For the text-containing cell, return its midpoint in [X, Y] coordinate format. 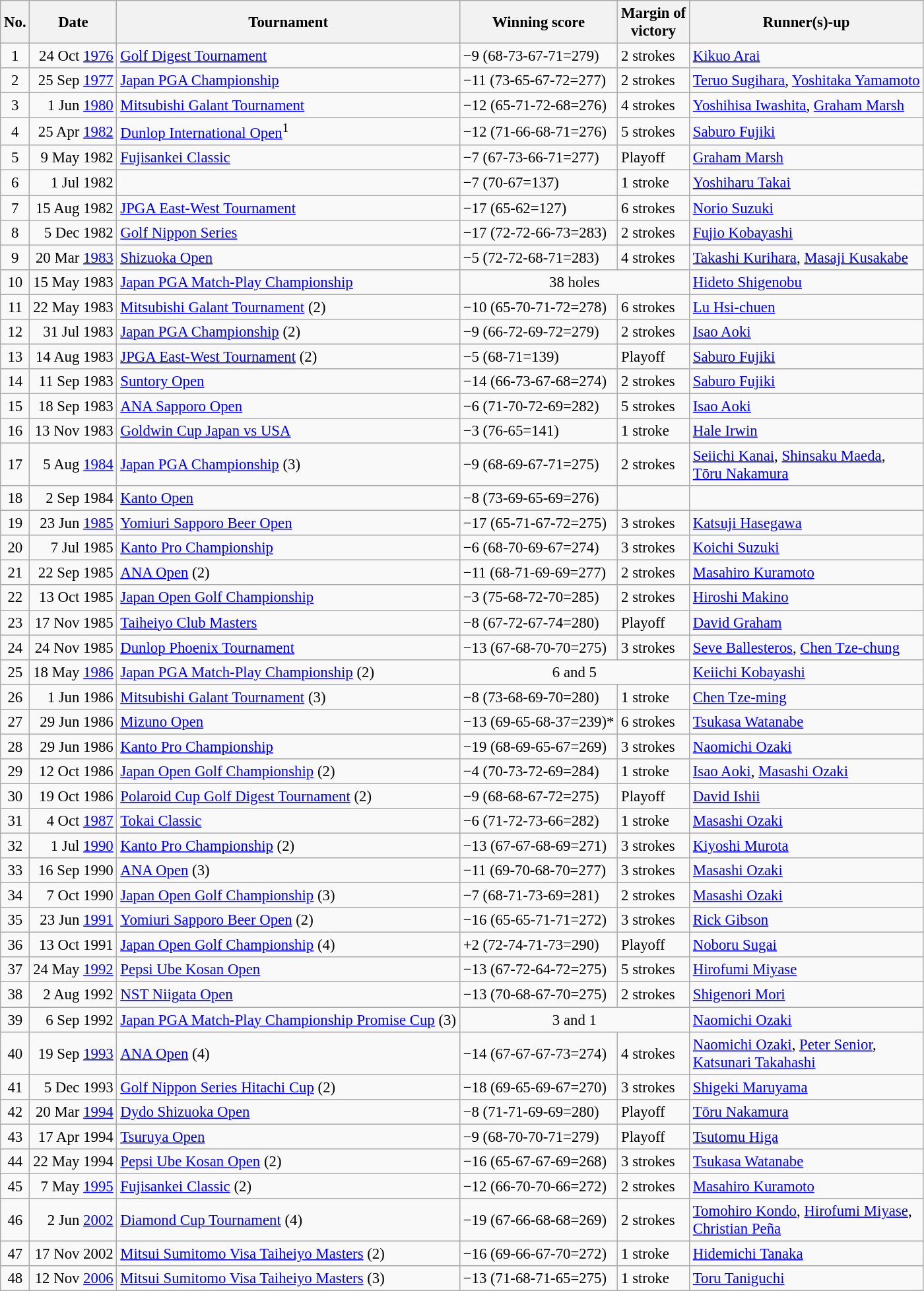
Rick Gibson [807, 920]
22 May 1994 [73, 1162]
Naomichi Ozaki, Peter Senior, Katsunari Takahashi [807, 1053]
19 Sep 1993 [73, 1053]
Diamond Cup Tournament (4) [288, 1220]
13 Nov 1983 [73, 431]
Shigeki Maruyama [807, 1087]
−16 (65-67-67-69=268) [539, 1162]
David Ishii [807, 796]
−11 (73-65-67-72=277) [539, 81]
Hidemichi Tanaka [807, 1253]
Japan PGA Match-Play Championship Promise Cup (3) [288, 1020]
24 [15, 647]
Margin ofvictory [653, 22]
−8 (71-71-69-69=280) [539, 1111]
−9 (68-73-67-71=279) [539, 56]
14 Aug 1983 [73, 356]
27 [15, 722]
5 Aug 1984 [73, 465]
7 May 1995 [73, 1186]
2 [15, 81]
−3 (76-65=141) [539, 431]
32 [15, 846]
23 Jun 1985 [73, 523]
−3 (75-68-72-70=285) [539, 598]
36 [15, 945]
−10 (65-70-71-72=278) [539, 307]
9 [15, 257]
−6 (71-72-73-66=282) [539, 821]
−14 (66-73-67-68=274) [539, 381]
Kanto Pro Championship (2) [288, 846]
6 and 5 [574, 672]
5 Dec 1982 [73, 232]
Japan Open Golf Championship (2) [288, 772]
Dunlop Phoenix Tournament [288, 647]
1 Jul 1990 [73, 846]
22 May 1983 [73, 307]
25 Apr 1982 [73, 131]
17 Apr 1994 [73, 1137]
−9 (68-70-70-71=279) [539, 1137]
25 Sep 1977 [73, 81]
ANA Open (4) [288, 1053]
11 [15, 307]
8 [15, 232]
17 Nov 1985 [73, 622]
Goldwin Cup Japan vs USA [288, 431]
20 Mar 1983 [73, 257]
−6 (68-70-69-67=274) [539, 548]
−11 (68-71-69-69=277) [539, 573]
Japan PGA Match-Play Championship (2) [288, 672]
48 [15, 1278]
Teruo Sugihara, Yoshitaka Yamamoto [807, 81]
Mitsubishi Galant Tournament (2) [288, 307]
Japan PGA Match-Play Championship [288, 282]
17 Nov 2002 [73, 1253]
30 [15, 796]
−6 (71-70-72-69=282) [539, 406]
Norio Suzuki [807, 208]
18 May 1986 [73, 672]
−8 (67-72-67-74=280) [539, 622]
−17 (65-62=127) [539, 208]
31 [15, 821]
Tōru Nakamura [807, 1111]
−17 (72-72-66-73=283) [539, 232]
Dydo Shizuoka Open [288, 1111]
Fujio Kobayashi [807, 232]
David Graham [807, 622]
Tsutomu Higa [807, 1137]
5 Dec 1993 [73, 1087]
−7 (68-71-73-69=281) [539, 896]
Mizuno Open [288, 722]
34 [15, 896]
43 [15, 1137]
Fujisankei Classic [288, 158]
19 [15, 523]
19 Oct 1986 [73, 796]
NST Niigata Open [288, 995]
Keiichi Kobayashi [807, 672]
23 [15, 622]
13 Oct 1985 [73, 598]
−11 (69-70-68-70=277) [539, 871]
Kikuo Arai [807, 56]
−19 (68-69-65-67=269) [539, 746]
23 Jun 1991 [73, 920]
6 Sep 1992 [73, 1020]
Winning score [539, 22]
4 Oct 1987 [73, 821]
1 Jul 1982 [73, 183]
39 [15, 1020]
−9 (68-68-67-72=275) [539, 796]
3 [15, 106]
22 [15, 598]
Shigenori Mori [807, 995]
−9 (66-72-69-72=279) [539, 332]
Pepsi Ube Kosan Open (2) [288, 1162]
Japan PGA Championship (3) [288, 465]
JPGA East-West Tournament (2) [288, 356]
35 [15, 920]
28 [15, 746]
Seiichi Kanai, Shinsaku Maeda, Tōru Nakamura [807, 465]
JPGA East-West Tournament [288, 208]
25 [15, 672]
2 Sep 1984 [73, 498]
Polaroid Cup Golf Digest Tournament (2) [288, 796]
−7 (70-67=137) [539, 183]
−18 (69-65-69-67=270) [539, 1087]
33 [15, 871]
12 [15, 332]
Hiroshi Makino [807, 598]
15 May 1983 [73, 282]
42 [15, 1111]
Japan PGA Championship [288, 81]
1 Jun 1986 [73, 697]
21 [15, 573]
24 Oct 1976 [73, 56]
17 [15, 465]
+2 (72-74-71-73=290) [539, 945]
Dunlop International Open1 [288, 131]
24 May 1992 [73, 970]
Hale Irwin [807, 431]
−13 (70-68-67-70=275) [539, 995]
ANA Open (2) [288, 573]
−8 (73-68-69-70=280) [539, 697]
Taiheiyo Club Masters [288, 622]
−13 (71-68-71-65=275) [539, 1278]
Takashi Kurihara, Masaji Kusakabe [807, 257]
41 [15, 1087]
40 [15, 1053]
−19 (67-66-68-68=269) [539, 1220]
2 Jun 2002 [73, 1220]
16 Sep 1990 [73, 871]
5 [15, 158]
45 [15, 1186]
Mitsui Sumitomo Visa Taiheiyo Masters (2) [288, 1253]
Yomiuri Sapporo Beer Open (2) [288, 920]
−5 (68-71=139) [539, 356]
Kanto Open [288, 498]
37 [15, 970]
Kiyoshi Murota [807, 846]
47 [15, 1253]
15 Aug 1982 [73, 208]
−12 (65-71-72-68=276) [539, 106]
Yoshiharu Takai [807, 183]
Tokai Classic [288, 821]
38 holes [574, 282]
−16 (69-66-67-70=272) [539, 1253]
Suntory Open [288, 381]
14 [15, 381]
Lu Hsi-chuen [807, 307]
15 [15, 406]
−5 (72-72-68-71=283) [539, 257]
7 Oct 1990 [73, 896]
Chen Tze-ming [807, 697]
16 [15, 431]
Graham Marsh [807, 158]
13 Oct 1991 [73, 945]
24 Nov 1985 [73, 647]
Katsuji Hasegawa [807, 523]
−16 (65-65-71-71=272) [539, 920]
46 [15, 1220]
Japan Open Golf Championship (4) [288, 945]
−17 (65-71-67-72=275) [539, 523]
6 [15, 183]
10 [15, 282]
Golf Digest Tournament [288, 56]
18 Sep 1983 [73, 406]
Tsuruya Open [288, 1137]
Fujisankei Classic (2) [288, 1186]
Mitsui Sumitomo Visa Taiheiyo Masters (3) [288, 1278]
−8 (73-69-65-69=276) [539, 498]
Japan PGA Championship (2) [288, 332]
−9 (68-69-67-71=275) [539, 465]
20 Mar 1994 [73, 1111]
11 Sep 1983 [73, 381]
Yomiuri Sapporo Beer Open [288, 523]
−12 (66-70-70-66=272) [539, 1186]
Golf Nippon Series Hitachi Cup (2) [288, 1087]
Koichi Suzuki [807, 548]
Japan Open Golf Championship [288, 598]
Noboru Sugai [807, 945]
−13 (69-65-68-37=239)* [539, 722]
13 [15, 356]
Mitsubishi Galant Tournament (3) [288, 697]
Toru Taniguchi [807, 1278]
Tomohiro Kondo, Hirofumi Miyase, Christian Peña [807, 1220]
26 [15, 697]
3 and 1 [574, 1020]
12 Oct 1986 [73, 772]
Tournament [288, 22]
Golf Nippon Series [288, 232]
38 [15, 995]
2 Aug 1992 [73, 995]
−13 (67-72-64-72=275) [539, 970]
−12 (71-66-68-71=276) [539, 131]
−14 (67-67-67-73=274) [539, 1053]
Pepsi Ube Kosan Open [288, 970]
9 May 1982 [73, 158]
−4 (70-73-72-69=284) [539, 772]
ANA Open (3) [288, 871]
4 [15, 131]
−7 (67-73-66-71=277) [539, 158]
Hideto Shigenobu [807, 282]
7 Jul 1985 [73, 548]
1 Jun 1980 [73, 106]
Seve Ballesteros, Chen Tze-chung [807, 647]
12 Nov 2006 [73, 1278]
22 Sep 1985 [73, 573]
Runner(s)-up [807, 22]
31 Jul 1983 [73, 332]
18 [15, 498]
1 [15, 56]
No. [15, 22]
20 [15, 548]
Japan Open Golf Championship (3) [288, 896]
29 [15, 772]
Yoshihisa Iwashita, Graham Marsh [807, 106]
−13 (67-67-68-69=271) [539, 846]
7 [15, 208]
Isao Aoki, Masashi Ozaki [807, 772]
Mitsubishi Galant Tournament [288, 106]
44 [15, 1162]
Date [73, 22]
Hirofumi Miyase [807, 970]
−13 (67-68-70-70=275) [539, 647]
Shizuoka Open [288, 257]
ANA Sapporo Open [288, 406]
